Locate the cell with the specified text and output its (x, y) center coordinate. 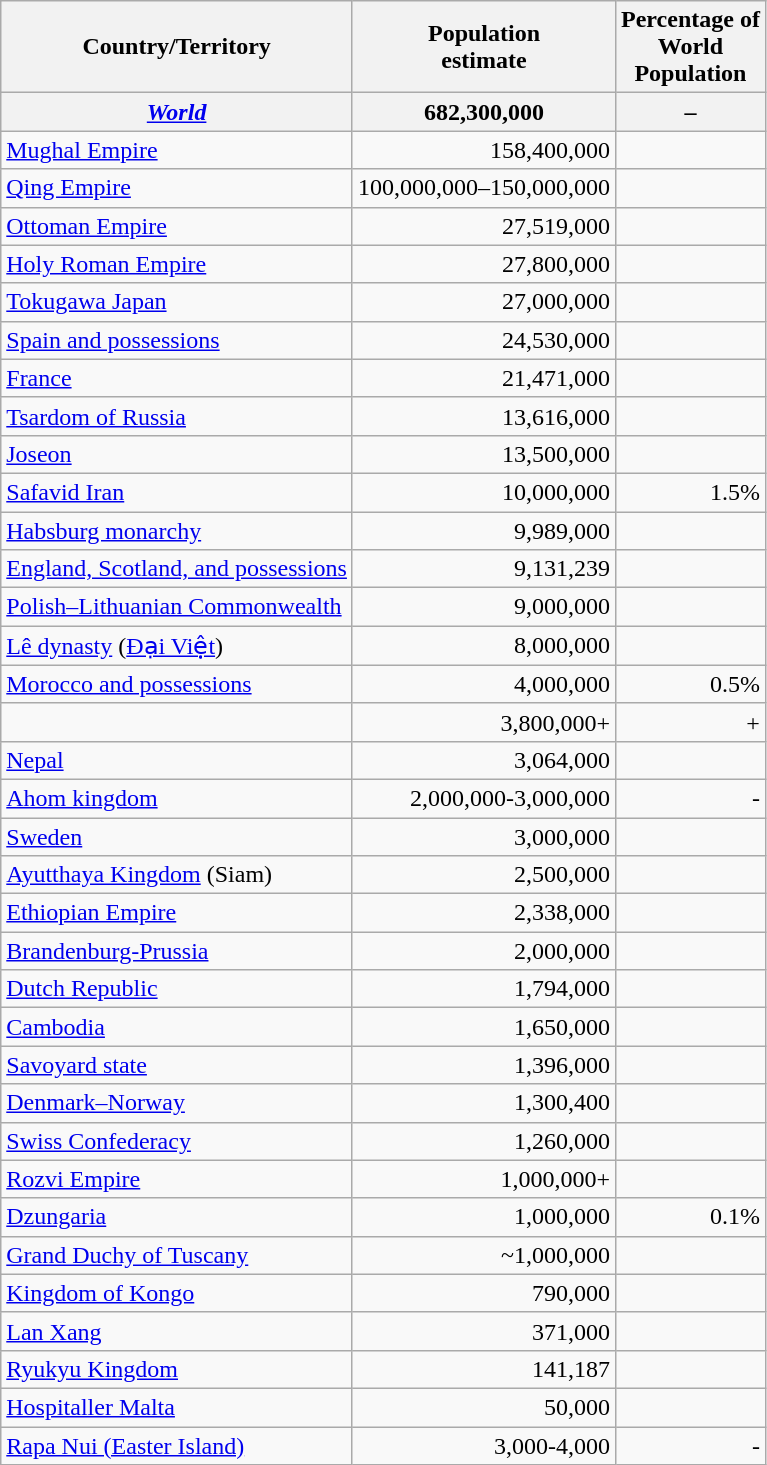
3,000,000 (484, 837)
Ottoman Empire (177, 226)
9,131,239 (484, 569)
Percentage ofWorldPopulation (691, 47)
Sweden (177, 837)
9,000,000 (484, 607)
10,000,000 (484, 492)
13,616,000 (484, 416)
0.5% (691, 684)
Ayutthaya Kingdom (Siam) (177, 875)
2,000,000 (484, 951)
3,800,000+ (484, 722)
+ (691, 722)
Ryukyu Kingdom (177, 1369)
~1,000,000 (484, 1255)
Cambodia (177, 1027)
4,000,000 (484, 684)
8,000,000 (484, 646)
371,000 (484, 1331)
3,064,000 (484, 760)
Tsardom of Russia (177, 416)
Habsburg monarchy (177, 531)
27,800,000 (484, 264)
Swiss Confederacy (177, 1141)
13,500,000 (484, 454)
Dzungaria (177, 1217)
1,794,000 (484, 989)
1,396,000 (484, 1065)
1,260,000 (484, 1141)
50,000 (484, 1407)
Dutch Republic (177, 989)
Savoyard state (177, 1065)
3,000-4,000 (484, 1445)
24,530,000 (484, 340)
Nepal (177, 760)
Lê dynasty (Đại Việt) (177, 646)
Morocco and possessions (177, 684)
Spain and possessions (177, 340)
Brandenburg-Prussia (177, 951)
Ethiopian Empire (177, 913)
Polish–Lithuanian Commonwealth (177, 607)
Safavid Iran (177, 492)
141,187 (484, 1369)
790,000 (484, 1293)
27,519,000 (484, 226)
Populationestimate (484, 47)
Ahom kingdom (177, 798)
158,400,000 (484, 150)
9,989,000 (484, 531)
2,338,000 (484, 913)
Joseon (177, 454)
Tokugawa Japan (177, 302)
0.1% (691, 1217)
Rapa Nui (Easter Island) (177, 1445)
100,000,000–150,000,000 (484, 188)
Grand Duchy of Tuscany (177, 1255)
27,000,000 (484, 302)
Lan Xang (177, 1331)
Kingdom of Kongo (177, 1293)
Mughal Empire (177, 150)
1,300,400 (484, 1103)
Holy Roman Empire (177, 264)
Country/Territory (177, 47)
21,471,000 (484, 378)
2,000,000-3,000,000 (484, 798)
– (691, 112)
France (177, 378)
Qing Empire (177, 188)
1,000,000+ (484, 1179)
682,300,000 (484, 112)
Rozvi Empire (177, 1179)
World (177, 112)
2,500,000 (484, 875)
1.5% (691, 492)
Denmark–Norway (177, 1103)
England, Scotland, and possessions (177, 569)
1,650,000 (484, 1027)
1,000,000 (484, 1217)
Hospitaller Malta (177, 1407)
